Pinpoint the cell where the given text exists, returning its [X, Y] midpoint coordinate. 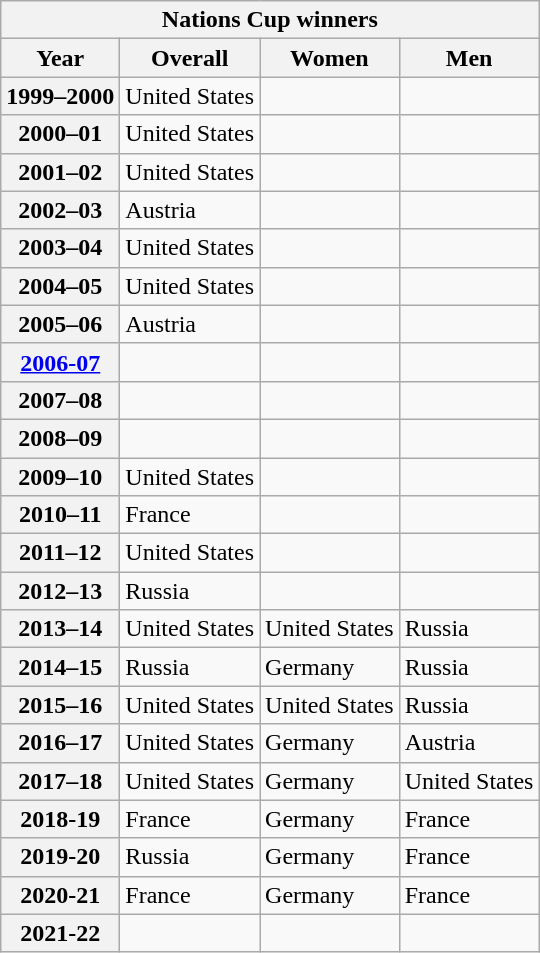
Men [469, 58]
Nations Cup winners [270, 20]
2018-19 [60, 819]
Overall [190, 58]
2015–16 [60, 705]
2010–11 [60, 515]
2017–18 [60, 781]
2001–02 [60, 172]
2000–01 [60, 134]
2019-20 [60, 857]
2006-07 [60, 362]
2020-21 [60, 895]
2009–10 [60, 477]
2005–06 [60, 324]
2013–14 [60, 629]
Year [60, 58]
2002–03 [60, 210]
Women [330, 58]
2016–17 [60, 743]
2014–15 [60, 667]
1999–2000 [60, 96]
2008–09 [60, 438]
2004–05 [60, 286]
2012–13 [60, 591]
2011–12 [60, 553]
2021-22 [60, 933]
2003–04 [60, 248]
2007–08 [60, 400]
